Capture the cell that displays the provided text and extract its [x, y] central coordinate. 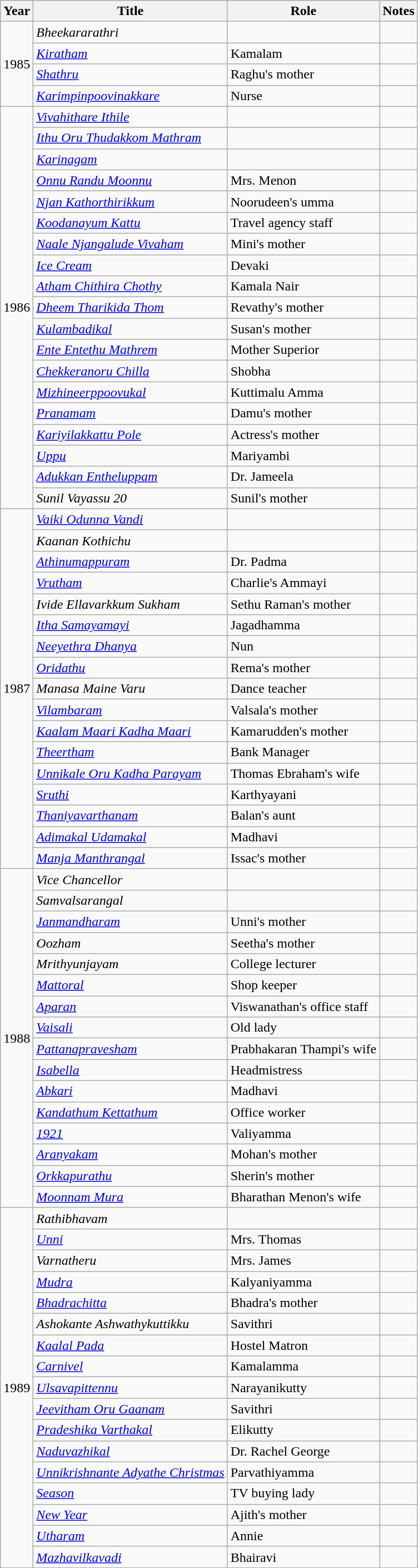
Bhadrachitta [130, 1303]
Kamarudden's mother [303, 731]
Ivide Ellavarkkum Sukham [130, 604]
Atham Chithira Chothy [130, 287]
Sunil Vayassu 20 [130, 498]
Title [130, 11]
Mini's mother [303, 244]
New Year [130, 1515]
Mattoral [130, 985]
Thaniyavarthanam [130, 816]
Vivahithare Ithile [130, 117]
Revathy's mother [303, 308]
Charlie's Ammayi [303, 583]
Kuttimalu Amma [303, 392]
Mariyambi [303, 456]
Utharam [130, 1536]
Rema's mother [303, 668]
Neeyethra Dhanya [130, 647]
Athinumappuram [130, 561]
Carnivel [130, 1367]
Janmandharam [130, 921]
Ente Entethu Mathrem [130, 350]
Kariyilakkattu Pole [130, 435]
Elikutty [303, 1430]
Season [130, 1493]
Kandathum Kettathum [130, 1112]
Devaki [303, 265]
Notes [399, 11]
Year [17, 11]
Kulambadikal [130, 329]
Karinagam [130, 159]
Mrithyunjayam [130, 964]
Balan's aunt [303, 816]
Oozham [130, 943]
Karthyayani [303, 795]
Vilambaram [130, 710]
Raghu's mother [303, 75]
Issac's mother [303, 858]
Prabhakaran Thampi's wife [303, 1049]
Noorudeen's umma [303, 201]
Aparan [130, 1007]
Nurse [303, 96]
Moonnam Mura [130, 1197]
Unnikrishnante Adyathe Christmas [130, 1472]
Parvathiyamma [303, 1472]
Shathru [130, 75]
Mother Superior [303, 350]
Bhadra's mother [303, 1303]
Kamala Nair [303, 287]
Ithu Oru Thudakkom Mathram [130, 138]
Vaiki Odunna Vandi [130, 519]
Jeevitham Oru Gaanam [130, 1409]
Narayanikutty [303, 1388]
Ulsavapittennu [130, 1388]
Office worker [303, 1112]
Abkari [130, 1091]
Ashokante Ashwathykuttikku [130, 1324]
Bhairavi [303, 1557]
Koodanayum Kattu [130, 223]
Kaalal Pada [130, 1345]
1921 [130, 1133]
Unni [130, 1239]
Hostel Matron [303, 1345]
Adukkan Entheluppam [130, 477]
Kaanan Kothichu [130, 540]
Vrutham [130, 583]
Role [303, 11]
Shop keeper [303, 985]
Damu's mother [303, 413]
Pranamam [130, 413]
1988 [17, 1038]
TV buying lady [303, 1493]
Mrs. Thomas [303, 1239]
Theertham [130, 752]
Uppu [130, 456]
Travel agency staff [303, 223]
Mazhavilkavadi [130, 1557]
Unni's mother [303, 921]
Pattanapravesham [130, 1049]
Dr. Padma [303, 561]
Naale Njangalude Vivaham [130, 244]
College lecturer [303, 964]
Orkkapurathu [130, 1176]
Mrs. James [303, 1260]
Vice Chancellor [130, 879]
Mudra [130, 1281]
Mrs. Menon [303, 180]
Ajith's mother [303, 1515]
Oridathu [130, 668]
Kaalam Maari Kadha Maari [130, 731]
Annie [303, 1536]
Mohan's mother [303, 1155]
Dr. Rachel George [303, 1451]
Seetha's mother [303, 943]
Njan Kathorthirikkum [130, 201]
Nun [303, 647]
Itha Samayamayi [130, 625]
Rathibhavam [130, 1218]
Naduvazhikal [130, 1451]
Kamalam [303, 53]
Manasa Maine Varu [130, 689]
Kiratham [130, 53]
Mizhineerppoovukal [130, 392]
Karimpinpoovinakkare [130, 96]
Manja Manthrangal [130, 858]
1987 [17, 689]
Isabella [130, 1070]
Varnatheru [130, 1260]
1989 [17, 1388]
Valiyamma [303, 1133]
Bheekararathri [130, 32]
Old lady [303, 1028]
Sunil's mother [303, 498]
Unnikale Oru Kadha Parayam [130, 773]
Bharathan Menon's wife [303, 1197]
Kamalamma [303, 1367]
Vaisali [130, 1028]
Dance teacher [303, 689]
Pradeshika Varthakal [130, 1430]
Susan's mother [303, 329]
Adimakal Udamakal [130, 837]
Sruthi [130, 795]
Chekkeranoru Chilla [130, 371]
1985 [17, 64]
Thomas Ebraham's wife [303, 773]
Dheem Tharikida Thom [130, 308]
Shobha [303, 371]
Valsala's mother [303, 710]
Jagadhamma [303, 625]
Sethu Raman's mother [303, 604]
Ice Cream [130, 265]
Actress's mother [303, 435]
Bank Manager [303, 752]
Viswanathan's office staff [303, 1007]
Headmistress [303, 1070]
Samvalsarangal [130, 900]
Dr. Jameela [303, 477]
Onnu Randu Moonnu [130, 180]
Aranyakam [130, 1155]
Kalyaniyamma [303, 1281]
Sherin's mother [303, 1176]
1986 [17, 307]
